Return (x, y) of the center of cell containing provided text 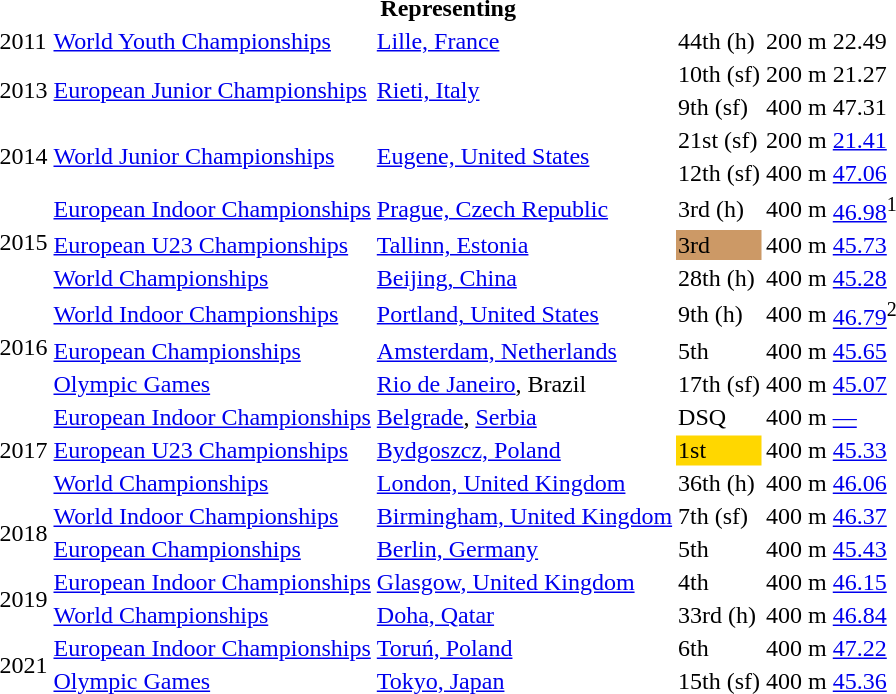
Beijing, China (524, 278)
Eugene, United States (524, 156)
44th (h) (720, 41)
Tallinn, Estonia (524, 245)
4th (720, 582)
3rd (720, 245)
Portland, United States (524, 314)
Lille, France (524, 41)
Rieti, Italy (524, 90)
17th (sf) (720, 384)
London, United Kingdom (524, 483)
10th (sf) (720, 74)
Berlin, Germany (524, 549)
Prague, Czech Republic (524, 209)
Rio de Janeiro, Brazil (524, 384)
3rd (h) (720, 209)
European Junior Championships (212, 90)
21st (sf) (720, 140)
Toruń, Poland (524, 648)
Olympic Games (212, 384)
Birmingham, United Kingdom (524, 516)
World Junior Championships (212, 156)
6th (720, 648)
World Youth Championships (212, 41)
DSQ (720, 417)
1st (720, 450)
Amsterdam, Netherlands (524, 351)
Belgrade, Serbia (524, 417)
12th (sf) (720, 173)
Bydgoszcz, Poland (524, 450)
33rd (h) (720, 615)
28th (h) (720, 278)
36th (h) (720, 483)
Doha, Qatar (524, 615)
9th (h) (720, 314)
9th (sf) (720, 107)
Glasgow, United Kingdom (524, 582)
7th (sf) (720, 516)
